Locate the cell with the specified text and output its (x, y) center coordinate. 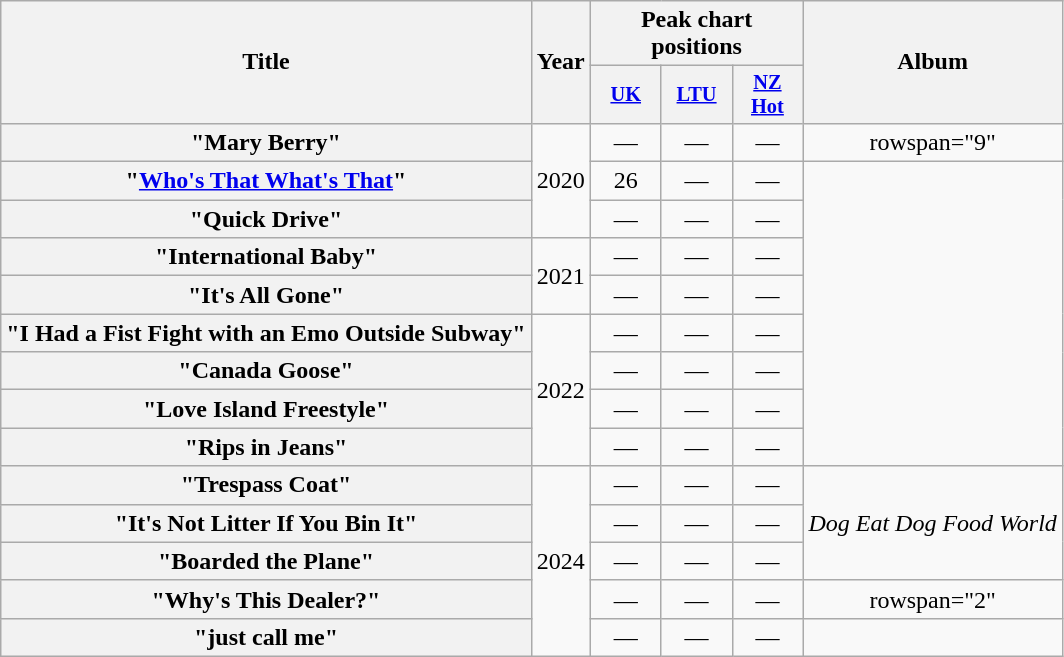
Album (933, 62)
Dog Eat Dog Food World (933, 523)
rowspan="2" (933, 599)
"It's Not Litter If You Bin It" (266, 523)
UK (626, 95)
"Why's This Dealer?" (266, 599)
"It's All Gone" (266, 295)
"I Had a Fist Fight with an Emo Outside Subway" (266, 333)
"Rips in Jeans" (266, 447)
"just call me" (266, 637)
"Who's That What's That" (266, 181)
2024 (560, 561)
Peak chart positions (696, 34)
"International Baby" (266, 257)
"Trespass Coat" (266, 485)
"Quick Drive" (266, 219)
Title (266, 62)
"Mary Berry" (266, 142)
2022 (560, 390)
NZHot (768, 95)
"Canada Goose" (266, 371)
"Boarded the Plane" (266, 561)
rowspan="9" (933, 142)
2020 (560, 180)
26 (626, 181)
Year (560, 62)
LTU (696, 95)
2021 (560, 276)
"Love Island Freestyle" (266, 409)
